Scan for the cell matching the given text and deliver its (x, y) coordinate at center. 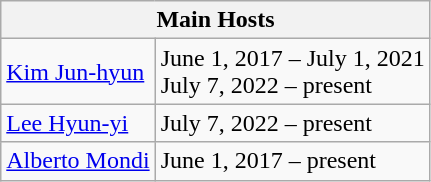
June 1, 2017 – July 1, 2021July 7, 2022 – present (292, 72)
June 1, 2017 – present (292, 161)
Alberto Mondi (78, 161)
Main Hosts (216, 20)
Kim Jun-hyun (78, 72)
Lee Hyun-yi (78, 123)
July 7, 2022 – present (292, 123)
